For the text-containing cell, return its midpoint in [x, y] coordinate format. 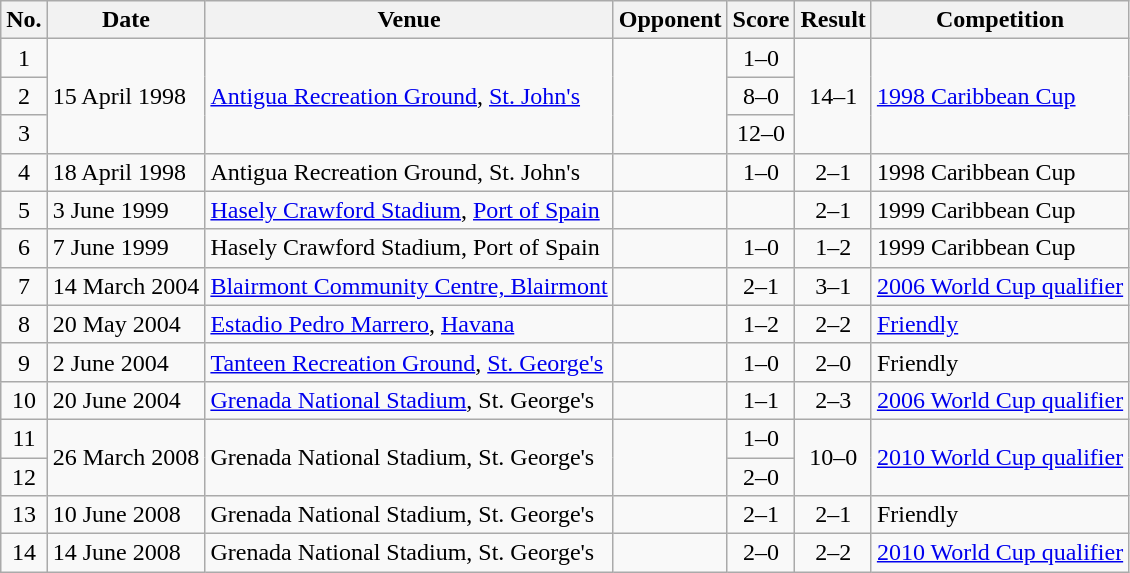
14–1 [833, 96]
3–1 [833, 286]
10 [24, 400]
3 [24, 134]
5 [24, 210]
6 [24, 248]
26 March 2008 [126, 457]
1–1 [761, 400]
10–0 [833, 457]
Result [833, 20]
Competition [1000, 20]
14 [24, 553]
4 [24, 172]
2–3 [833, 400]
8 [24, 324]
Estadio Pedro Marrero, Havana [409, 324]
8–0 [761, 96]
14 June 2008 [126, 553]
18 April 1998 [126, 172]
2 June 2004 [126, 362]
Score [761, 20]
12–0 [761, 134]
Tanteen Recreation Ground, St. George's [409, 362]
2 [24, 96]
13 [24, 515]
20 May 2004 [126, 324]
15 April 1998 [126, 96]
12 [24, 477]
20 June 2004 [126, 400]
3 June 1999 [126, 210]
7 [24, 286]
Date [126, 20]
11 [24, 438]
9 [24, 362]
Blairmont Community Centre, Blairmont [409, 286]
10 June 2008 [126, 515]
Venue [409, 20]
1 [24, 58]
14 March 2004 [126, 286]
7 June 1999 [126, 248]
Opponent [670, 20]
No. [24, 20]
